Scan for the cell matching the given text and deliver its (X, Y) coordinate at center. 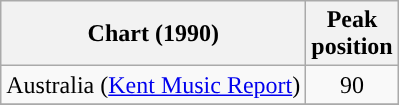
90 (352, 85)
Peakposition (352, 34)
Australia (Kent Music Report) (154, 85)
Chart (1990) (154, 34)
